Scan for the cell matching the given text and deliver its [x, y] coordinate at center. 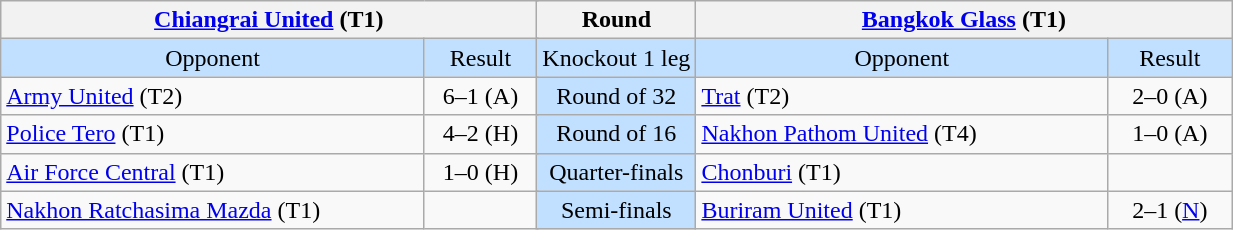
Police Tero (T1) [212, 134]
2–0 (A) [1170, 96]
4–2 (H) [480, 134]
Chiangrai United (T1) [269, 20]
Army United (T2) [212, 96]
Trat (T2) [902, 96]
Chonburi (T1) [902, 172]
1–0 (H) [480, 172]
1–0 (A) [1170, 134]
Quarter-finals [616, 172]
Semi-finals [616, 210]
6–1 (A) [480, 96]
2–1 (N) [1170, 210]
Buriram United (T1) [902, 210]
Round of 32 [616, 96]
Bangkok Glass (T1) [964, 20]
Nakhon Pathom United (T4) [902, 134]
Nakhon Ratchasima Mazda (T1) [212, 210]
Knockout 1 leg [616, 58]
Air Force Central (T1) [212, 172]
Round [616, 20]
Round of 16 [616, 134]
